Identify which cell holds the provided text, then report its [x, y] central coordinate. 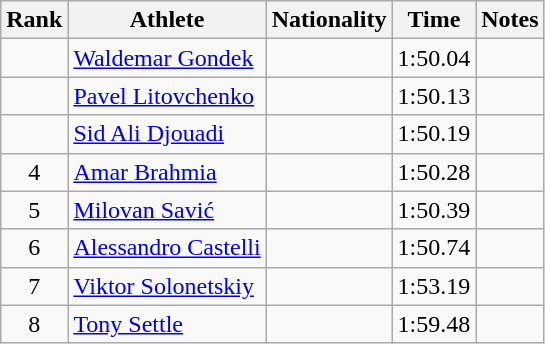
Time [434, 20]
Milovan Savić [167, 210]
Nationality [329, 20]
Viktor Solonetskiy [167, 286]
1:50.74 [434, 248]
Rank [34, 20]
1:50.28 [434, 172]
4 [34, 172]
Sid Ali Djouadi [167, 134]
7 [34, 286]
Amar Brahmia [167, 172]
Alessandro Castelli [167, 248]
1:50.39 [434, 210]
1:50.19 [434, 134]
1:59.48 [434, 324]
1:50.04 [434, 58]
1:50.13 [434, 96]
Tony Settle [167, 324]
Waldemar Gondek [167, 58]
Pavel Litovchenko [167, 96]
5 [34, 210]
6 [34, 248]
1:53.19 [434, 286]
8 [34, 324]
Notes [510, 20]
Athlete [167, 20]
